Return the (X, Y) coordinate for the center point of the cell that contains the specified text.  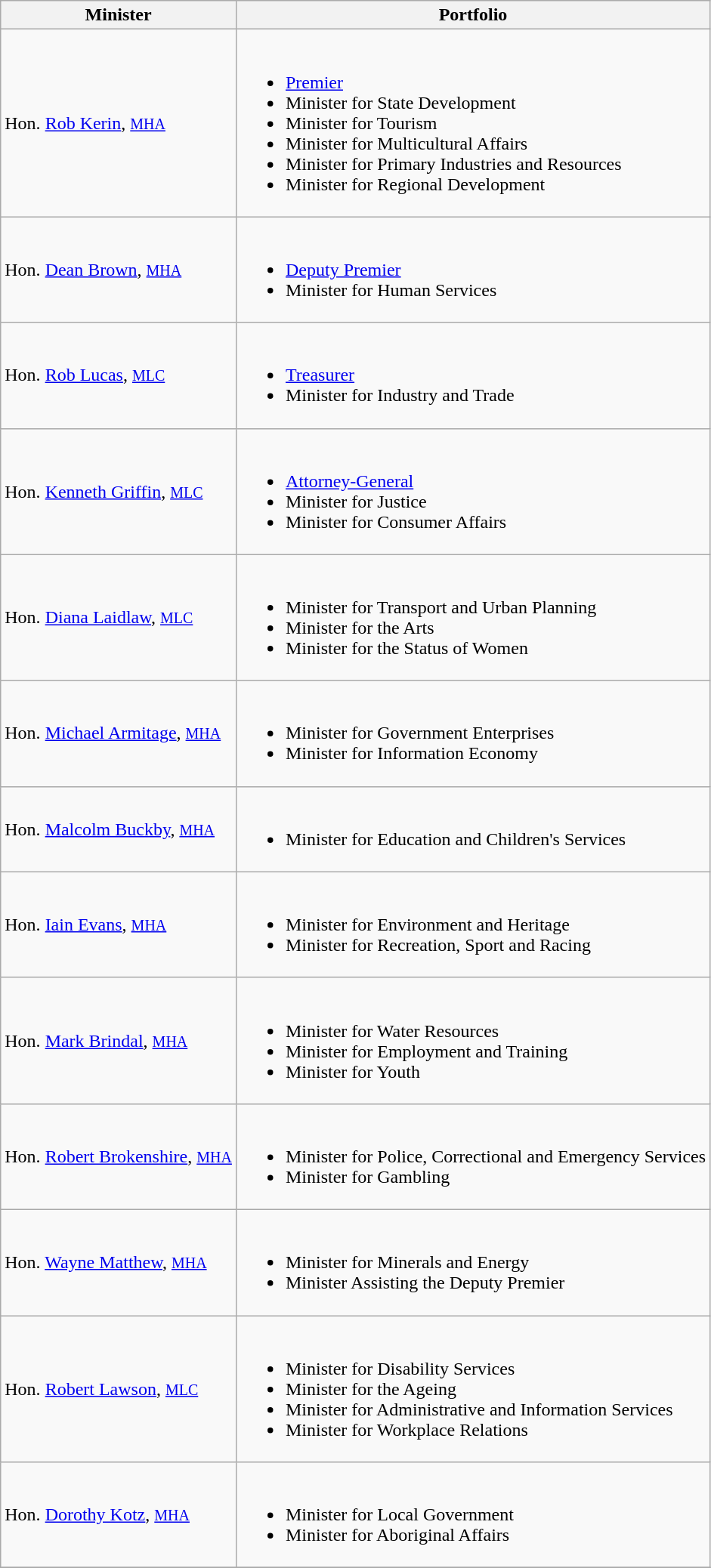
Minister for Government EnterprisesMinister for Information Economy (473, 733)
Minister for Water ResourcesMinister for Employment and TrainingMinister for Youth (473, 1041)
Hon. Robert Lawson, MLC (119, 1389)
TreasurerMinister for Industry and Trade (473, 375)
Attorney-GeneralMinister for JusticeMinister for Consumer Affairs (473, 491)
Hon. Iain Evans, MHA (119, 924)
Hon. Malcolm Buckby, MHA (119, 829)
Hon. Rob Kerin, MHA (119, 123)
Hon. Diana Laidlaw, MLC (119, 618)
Hon. Dean Brown, MHA (119, 270)
Hon. Mark Brindal, MHA (119, 1041)
Hon. Dorothy Kotz, MHA (119, 1515)
Hon. Kenneth Griffin, MLC (119, 491)
Minister for Environment and HeritageMinister for Recreation, Sport and Racing (473, 924)
Hon. Rob Lucas, MLC (119, 375)
Minister for Education and Children's Services (473, 829)
Hon. Robert Brokenshire, MHA (119, 1156)
Minister for Transport and Urban PlanningMinister for the ArtsMinister for the Status of Women (473, 618)
Hon. Michael Armitage, MHA (119, 733)
Minister for Local GovernmentMinister for Aboriginal Affairs (473, 1515)
Minister (119, 15)
Portfolio (473, 15)
Deputy PremierMinister for Human Services (473, 270)
Minister for Disability ServicesMinister for the AgeingMinister for Administrative and Information ServicesMinister for Workplace Relations (473, 1389)
Hon. Wayne Matthew, MHA (119, 1262)
Minister for Police, Correctional and Emergency ServicesMinister for Gambling (473, 1156)
Minister for Minerals and EnergyMinister Assisting the Deputy Premier (473, 1262)
